Identify which cell holds the provided text, then report its [X, Y] central coordinate. 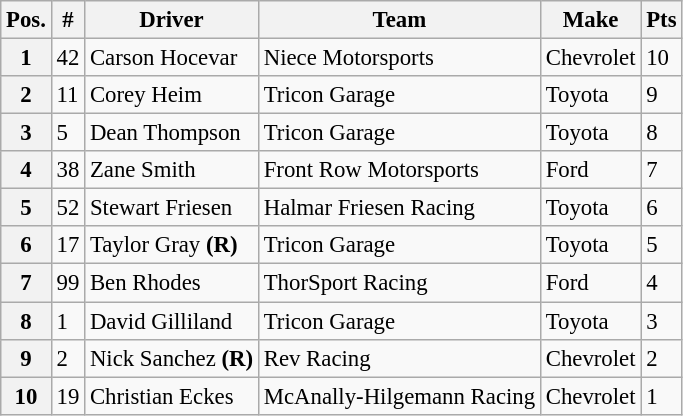
Carson Hocevar [172, 58]
Team [399, 20]
Halmar Friesen Racing [399, 208]
19 [68, 396]
Ben Rhodes [172, 283]
11 [68, 95]
Stewart Friesen [172, 208]
McAnally-Hilgemann Racing [399, 396]
99 [68, 283]
Dean Thompson [172, 133]
Christian Eckes [172, 396]
Make [590, 20]
Rev Racing [399, 358]
38 [68, 170]
Taylor Gray (R) [172, 245]
Nick Sanchez (R) [172, 358]
ThorSport Racing [399, 283]
# [68, 20]
42 [68, 58]
Front Row Motorsports [399, 170]
17 [68, 245]
David Gilliland [172, 321]
Pts [662, 20]
52 [68, 208]
Pos. [26, 20]
Driver [172, 20]
Niece Motorsports [399, 58]
Zane Smith [172, 170]
Corey Heim [172, 95]
